Return [x, y] of the center of cell containing provided text 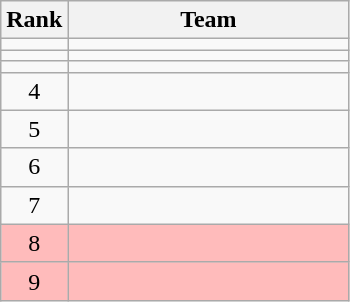
4 [34, 91]
9 [34, 281]
Rank [34, 20]
Team [208, 20]
7 [34, 205]
6 [34, 167]
8 [34, 243]
5 [34, 129]
